Search for the cell housing the specified text and yield its [x, y] center coordinate. 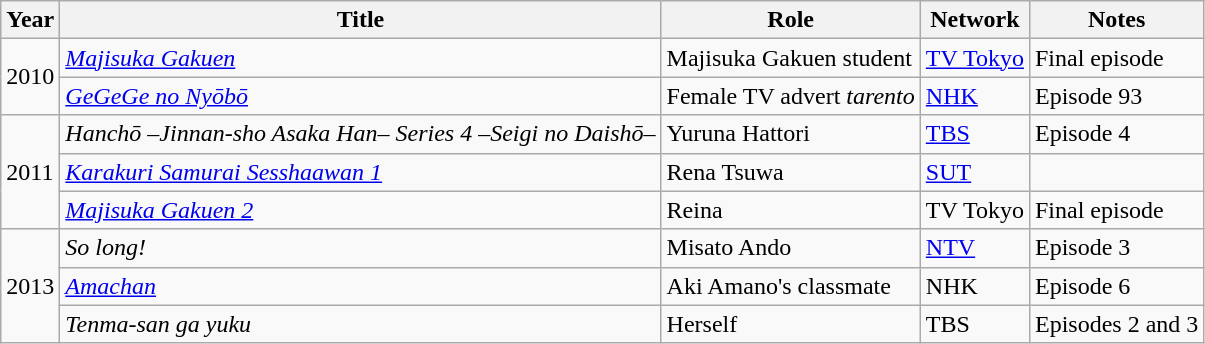
2010 [30, 77]
Title [360, 20]
Notes [1116, 20]
Episodes 2 and 3 [1116, 324]
Yuruna Hattori [790, 134]
Episode 3 [1116, 248]
Reina [790, 210]
Episode 4 [1116, 134]
Aki Amano's classmate [790, 286]
Episode 93 [1116, 96]
Karakuri Samurai Sesshaawan 1 [360, 172]
Amachan [360, 286]
Rena Tsuwa [790, 172]
Hanchō –Jinnan-sho Asaka Han– Series 4 –Seigi no Daishō– [360, 134]
Majisuka Gakuen [360, 58]
Female TV advert tarento [790, 96]
Role [790, 20]
So long! [360, 248]
2011 [30, 172]
Herself [790, 324]
SUT [974, 172]
Tenma-san ga yuku [360, 324]
Misato Ando [790, 248]
Episode 6 [1116, 286]
2013 [30, 286]
Network [974, 20]
Majisuka Gakuen 2 [360, 210]
GeGeGe no Nyōbō [360, 96]
NTV [974, 248]
Majisuka Gakuen student [790, 58]
Year [30, 20]
